Scan for the cell matching the given text and deliver its (x, y) coordinate at center. 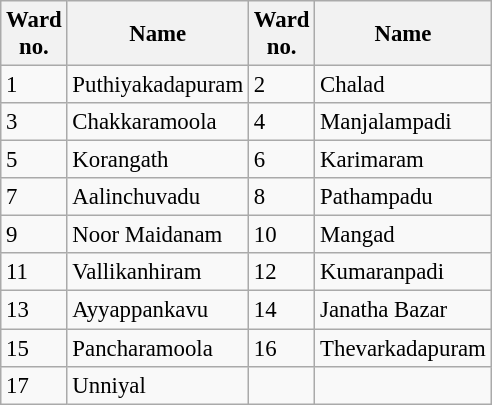
Mangad (403, 235)
Ayyappankavu (158, 310)
Pancharamoola (158, 348)
6 (281, 160)
Noor Maidanam (158, 235)
1 (34, 85)
Korangath (158, 160)
4 (281, 122)
2 (281, 85)
Unniyal (158, 385)
16 (281, 348)
11 (34, 273)
10 (281, 235)
Aalinchuvadu (158, 197)
Janatha Bazar (403, 310)
Manjalampadi (403, 122)
Chalad (403, 85)
7 (34, 197)
3 (34, 122)
8 (281, 197)
5 (34, 160)
Chakkaramoola (158, 122)
14 (281, 310)
Pathampadu (403, 197)
12 (281, 273)
Vallikanhiram (158, 273)
Puthiyakadapuram (158, 85)
17 (34, 385)
9 (34, 235)
Thevarkadapuram (403, 348)
15 (34, 348)
Karimaram (403, 160)
13 (34, 310)
Kumaranpadi (403, 273)
